For the text-containing cell, return its midpoint in [X, Y] coordinate format. 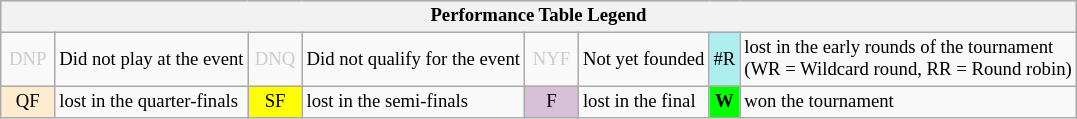
#R [724, 60]
lost in the semi-finals [413, 102]
Performance Table Legend [538, 16]
Did not play at the event [152, 60]
W [724, 102]
won the tournament [908, 102]
QF [28, 102]
SF [275, 102]
lost in the quarter-finals [152, 102]
NYF [551, 60]
Not yet founded [643, 60]
F [551, 102]
DNQ [275, 60]
lost in the final [643, 102]
DNP [28, 60]
Did not qualify for the event [413, 60]
lost in the early rounds of the tournament(WR = Wildcard round, RR = Round robin) [908, 60]
